Identify which cell holds the provided text, then report its (x, y) central coordinate. 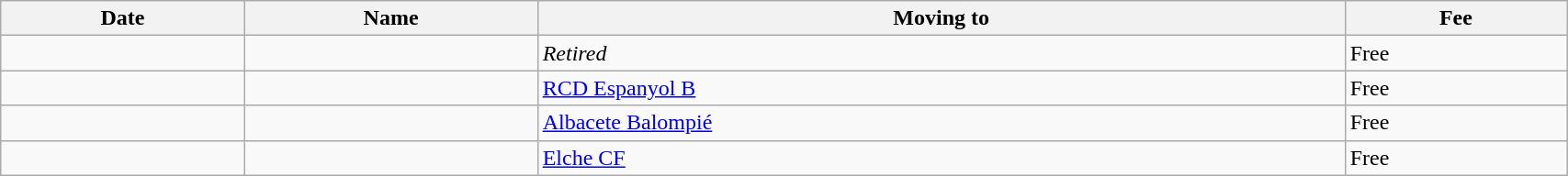
Retired (941, 53)
Albacete Balompié (941, 123)
Name (391, 18)
Fee (1455, 18)
RCD Espanyol B (941, 88)
Moving to (941, 18)
Elche CF (941, 158)
Date (123, 18)
